Provide the (X, Y) coordinate of the cell's center where the given text is located.  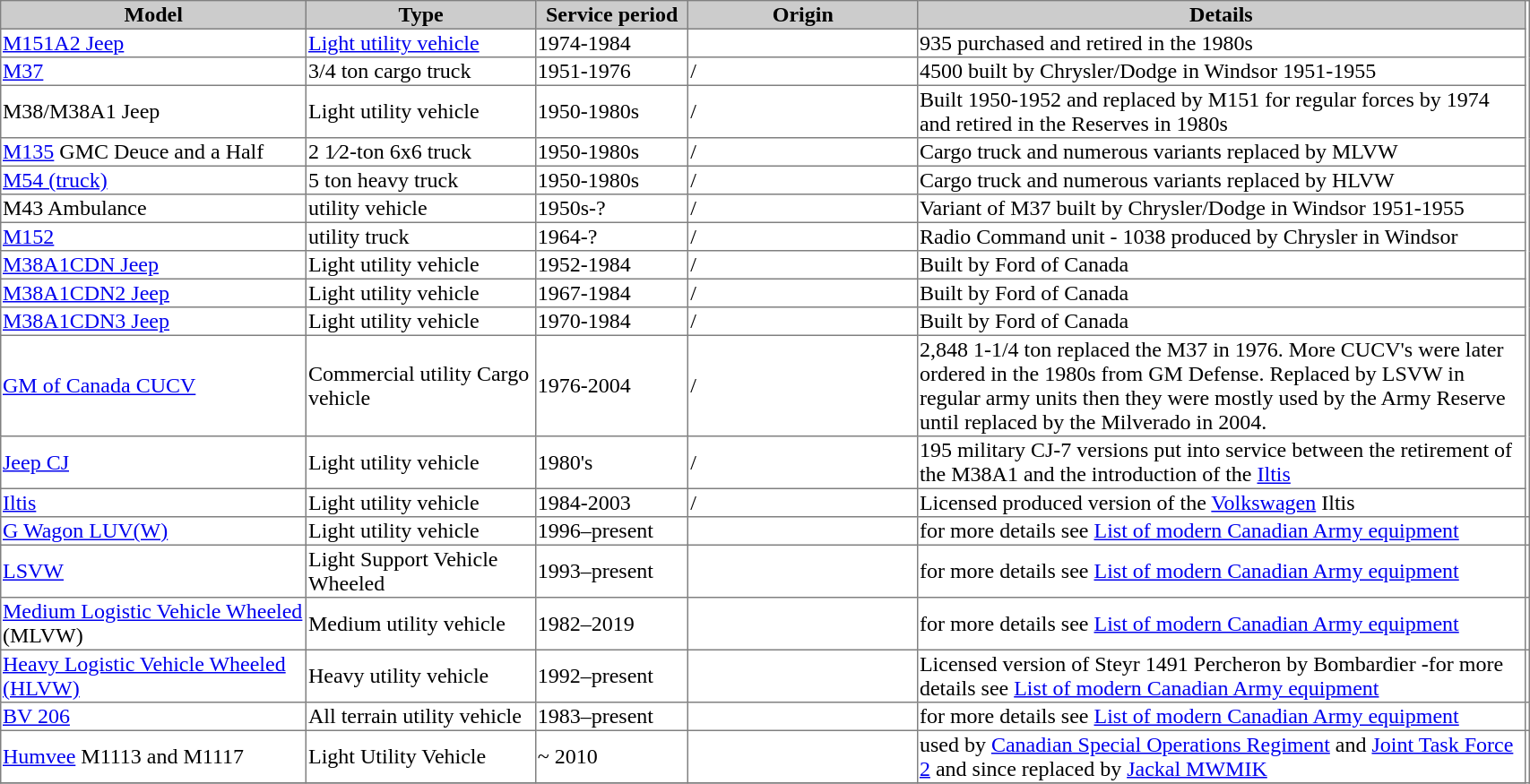
utility vehicle (421, 209)
Commercial utility Cargo vehicle (421, 385)
2 1⁄2-ton 6x6 truck (421, 152)
4500 built by Chrysler/Dodge in Windsor 1951-1955 (1221, 72)
M151A2 Jeep (154, 43)
1984-2003 (611, 503)
Iltis (154, 503)
1992–present (611, 676)
1967-1984 (611, 293)
~ 2010 (611, 756)
1983–present (611, 717)
Medium utility vehicle (421, 624)
Heavy Logistic Vehicle Wheeled (HLVW) (154, 676)
Type (421, 15)
Cargo truck and numerous variants replaced by HLVW (1221, 180)
1976-2004 (611, 385)
Built 1950-1952 and replaced by M151 for regular forces by 1974 and retired in the Reserves in 1980s (1221, 111)
Licensed produced version of the Volkswagen Iltis (1221, 503)
M135 GMC Deuce and a Half (154, 152)
1996–present (611, 531)
Service period (611, 15)
Heavy utility vehicle (421, 676)
G Wagon LUV(W) (154, 531)
utility truck (421, 237)
M38A1CDN Jeep (154, 265)
BV 206 (154, 717)
1964-? (611, 237)
GM of Canada CUCV (154, 385)
Humvee M1113 and M1117 (154, 756)
1982–2019 (611, 624)
1993–present (611, 571)
used by Canadian Special Operations Regiment and Joint Task Force 2 and since replaced by Jackal MWMIK (1221, 756)
1950s-? (611, 209)
5 ton heavy truck (421, 180)
Jeep CJ (154, 462)
M43 Ambulance (154, 209)
1980's (611, 462)
M54 (truck) (154, 180)
Medium Logistic Vehicle Wheeled (MLVW) (154, 624)
Details (1221, 15)
Origin (803, 15)
Model (154, 15)
M152 (154, 237)
1970-1984 (611, 322)
3/4 ton cargo truck (421, 72)
M38A1CDN2 Jeep (154, 293)
Variant of M37 built by Chrysler/Dodge in Windsor 1951-1955 (1221, 209)
1974-1984 (611, 43)
1952-1984 (611, 265)
Licensed version of Steyr 1491 Percheron by Bombardier -for more details see List of modern Canadian Army equipment (1221, 676)
Radio Command unit - 1038 produced by Chrysler in Windsor (1221, 237)
M38A1CDN3 Jeep (154, 322)
M37 (154, 72)
1951-1976 (611, 72)
Light Utility Vehicle (421, 756)
LSVW (154, 571)
Light Support Vehicle Wheeled (421, 571)
935 purchased and retired in the 1980s (1221, 43)
Cargo truck and numerous variants replaced by MLVW (1221, 152)
195 military CJ-7 versions put into service between the retirement of the M38A1 and the introduction of the Iltis (1221, 462)
M38/M38A1 Jeep (154, 111)
All terrain utility vehicle (421, 717)
